Extract the [x, y] coordinate from the center of the cell holding the provided text.  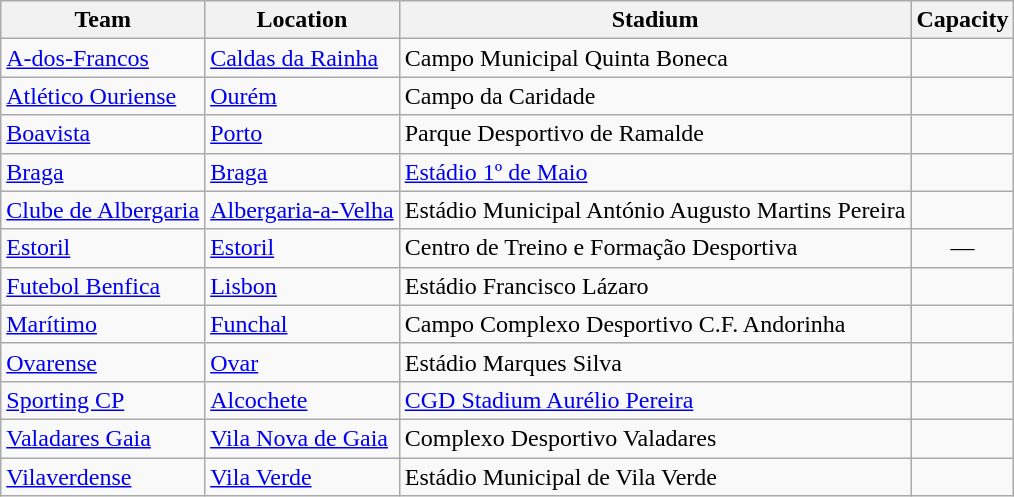
Valadares Gaia [103, 438]
Estádio Francisco Lázaro [655, 286]
Ovarense [103, 362]
Albergaria-a-Velha [302, 210]
Ovar [302, 362]
Parque Desportivo de Ramalde [655, 134]
Centro de Treino e Formação Desportiva [655, 248]
Caldas da Rainha [302, 58]
Alcochete [302, 400]
Estádio Municipal de Vila Verde [655, 477]
Capacity [962, 20]
Location [302, 20]
— [962, 248]
Atlético Ouriense [103, 96]
Estádio Municipal António Augusto Martins Pereira [655, 210]
Complexo Desportivo Valadares [655, 438]
CGD Stadium Aurélio Pereira [655, 400]
Vila Nova de Gaia [302, 438]
Sporting CP [103, 400]
Boavista [103, 134]
Team [103, 20]
A-dos-Francos [103, 58]
Ourém [302, 96]
Porto [302, 134]
Marítimo [103, 324]
Estádio Marques Silva [655, 362]
Funchal [302, 324]
Campo da Caridade [655, 96]
Estádio 1º de Maio [655, 172]
Futebol Benfica [103, 286]
Stadium [655, 20]
Vilaverdense [103, 477]
Vila Verde [302, 477]
Campo Complexo Desportivo C.F. Andorinha [655, 324]
Clube de Albergaria [103, 210]
Lisbon [302, 286]
Campo Municipal Quinta Boneca [655, 58]
